Detect which cell encompasses the target text, then output its [x, y] center coordinate. 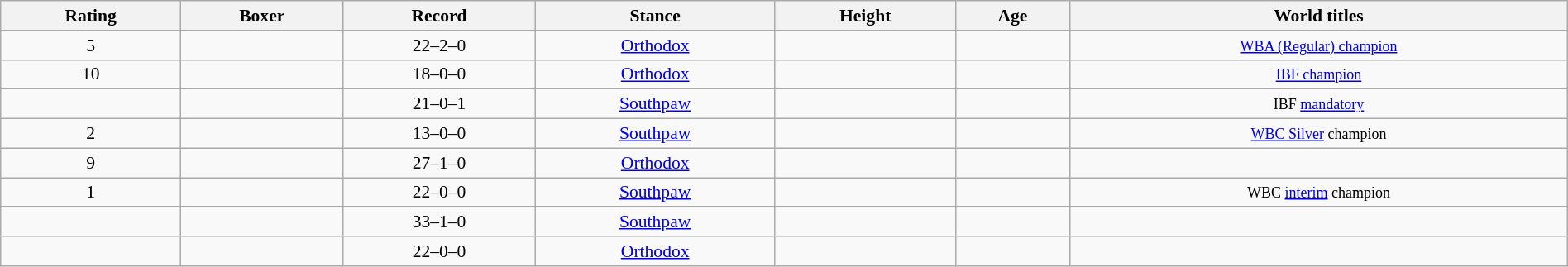
Stance [655, 16]
10 [91, 74]
Height [865, 16]
27–1–0 [439, 163]
IBF mandatory [1319, 104]
18–0–0 [439, 74]
9 [91, 163]
Record [439, 16]
5 [91, 45]
Age [1012, 16]
33–1–0 [439, 222]
WBA (Regular) champion [1319, 45]
22–2–0 [439, 45]
1 [91, 193]
WBC Silver champion [1319, 134]
Boxer [262, 16]
21–0–1 [439, 104]
World titles [1319, 16]
2 [91, 134]
IBF champion [1319, 74]
13–0–0 [439, 134]
Rating [91, 16]
WBC interim champion [1319, 193]
